For the text-containing cell, return its midpoint in [x, y] coordinate format. 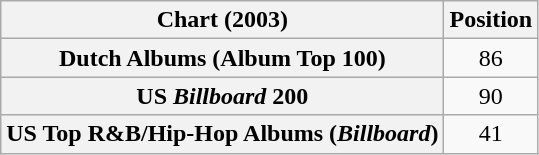
86 [491, 58]
Chart (2003) [222, 20]
Position [491, 20]
Dutch Albums (Album Top 100) [222, 58]
90 [491, 96]
US Top R&B/Hip-Hop Albums (Billboard) [222, 134]
41 [491, 134]
US Billboard 200 [222, 96]
